Determine the (X, Y) coordinate at the center of the cell enclosing the given text.  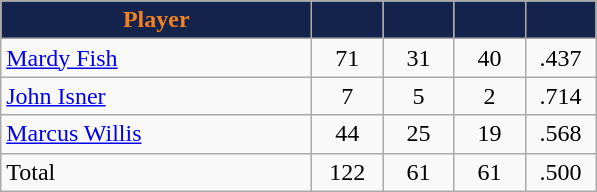
7 (348, 96)
31 (418, 58)
.568 (560, 134)
Marcus Willis (156, 134)
5 (418, 96)
.437 (560, 58)
.500 (560, 172)
Player (156, 20)
71 (348, 58)
.714 (560, 96)
Mardy Fish (156, 58)
25 (418, 134)
Total (156, 172)
122 (348, 172)
2 (490, 96)
19 (490, 134)
40 (490, 58)
John Isner (156, 96)
44 (348, 134)
